Locate the cell with the specified text and output its (x, y) center coordinate. 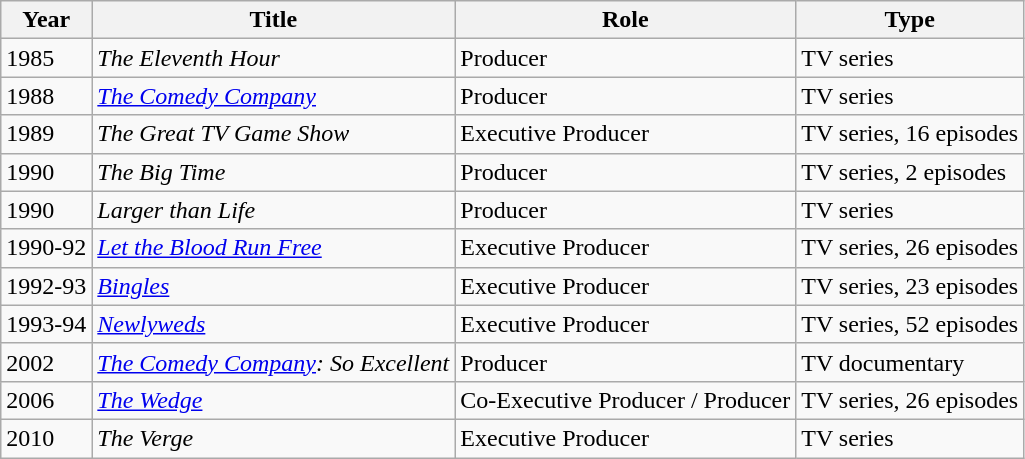
Let the Blood Run Free (274, 248)
Role (626, 20)
The Verge (274, 438)
The Comedy Company: So Excellent (274, 362)
1993-94 (46, 324)
1990-92 (46, 248)
The Wedge (274, 400)
1989 (46, 134)
The Great TV Game Show (274, 134)
Bingles (274, 286)
2006 (46, 400)
TV series, 52 episodes (910, 324)
TV series, 23 episodes (910, 286)
The Big Time (274, 172)
Co-Executive Producer / Producer (626, 400)
TV series, 16 episodes (910, 134)
Title (274, 20)
1988 (46, 96)
2002 (46, 362)
The Comedy Company (274, 96)
TV series, 2 episodes (910, 172)
Year (46, 20)
The Eleventh Hour (274, 58)
2010 (46, 438)
Newlyweds (274, 324)
TV documentary (910, 362)
1992-93 (46, 286)
Larger than Life (274, 210)
1985 (46, 58)
Type (910, 20)
